For the text-containing cell, return its midpoint in (X, Y) coordinate format. 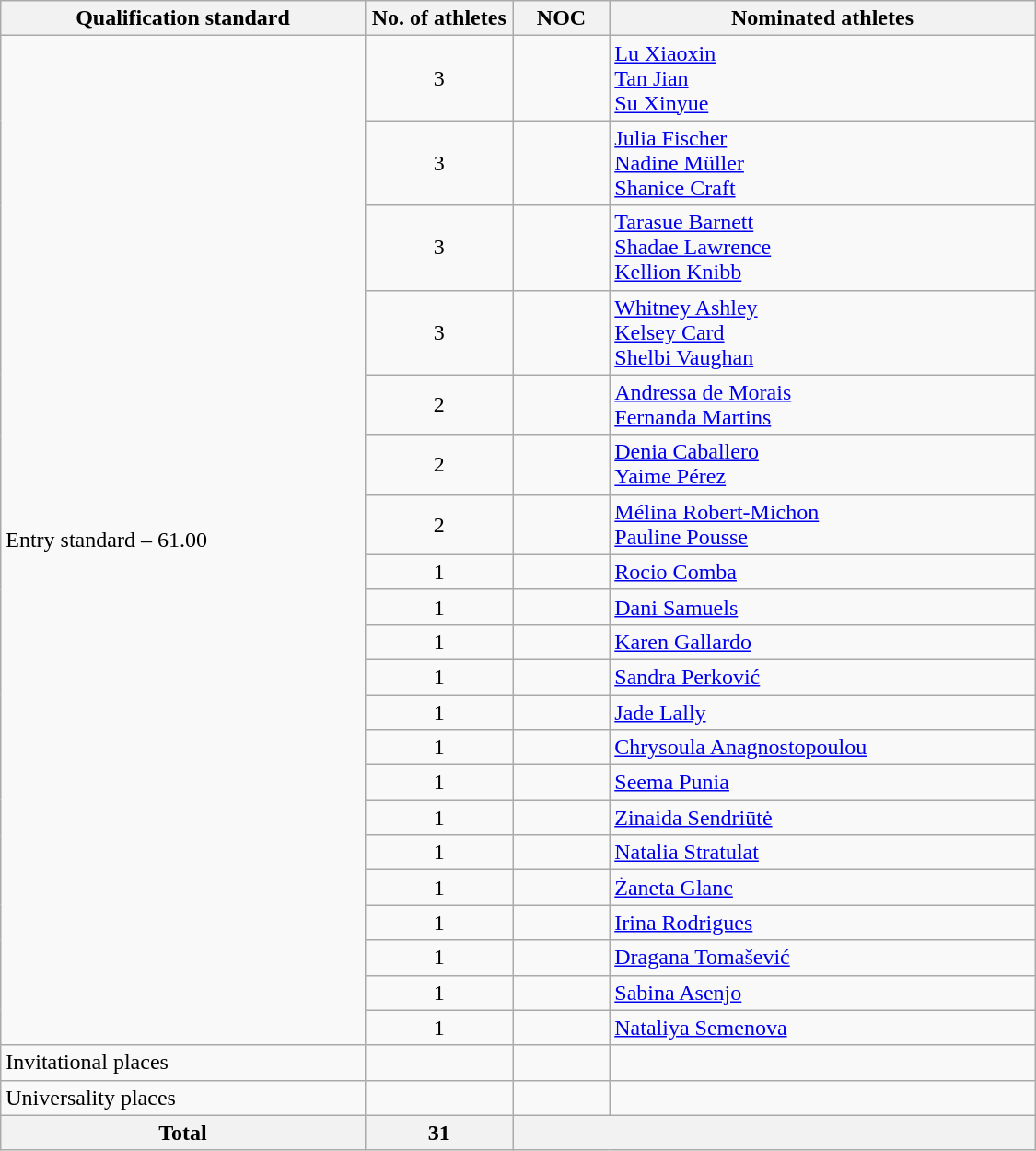
Andressa de MoraisFernanda Martins (822, 405)
Irina Rodrigues (822, 923)
Sabina Asenjo (822, 993)
Nataliya Semenova (822, 1028)
Karen Gallardo (822, 642)
Tarasue BarnettShadae LawrenceKellion Knibb (822, 248)
31 (438, 1133)
No. of athletes (438, 18)
Universality places (182, 1098)
Zinaida Sendriūtė (822, 818)
Denia CaballeroYaime Pérez (822, 464)
Dani Samuels (822, 607)
Żaneta Glanc (822, 888)
Dragana Tomašević (822, 958)
Chrysoula Anagnostopoulou (822, 748)
Seema Punia (822, 783)
Total (182, 1133)
Jade Lally (822, 712)
Entry standard – 61.00 (182, 541)
Rocio Comba (822, 572)
Whitney AshleyKelsey CardShelbi Vaughan (822, 332)
Invitational places (182, 1063)
Julia FischerNadine MüllerShanice Craft (822, 163)
Nominated athletes (822, 18)
Mélina Robert-MichonPauline Pousse (822, 525)
NOC (561, 18)
Sandra Perković (822, 677)
Natalia Stratulat (822, 853)
Lu XiaoxinTan JianSu Xinyue (822, 78)
Qualification standard (182, 18)
